Pinpoint the cell where the given text exists, returning its [x, y] midpoint coordinate. 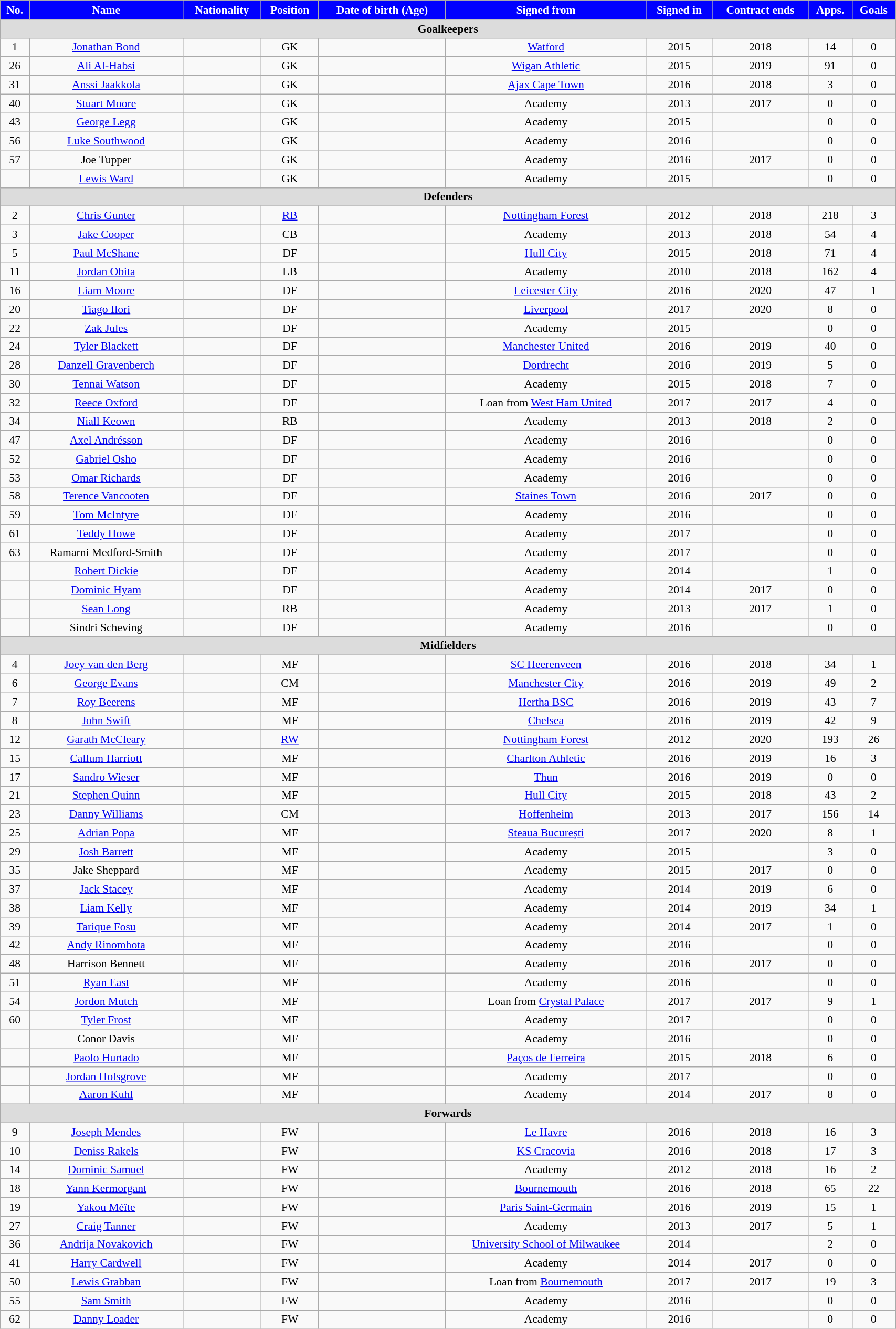
Dominic Samuel [106, 1170]
Contract ends [760, 10]
12 [15, 740]
Gabriel Osho [106, 459]
Date of birth (Age) [382, 10]
Loan from Crystal Palace [546, 1001]
Reece Oxford [106, 403]
John Swift [106, 721]
29 [15, 852]
Omar Richards [106, 478]
Aaron Kuhl [106, 1095]
KS Cracovia [546, 1151]
LB [290, 272]
Goals [873, 10]
38 [15, 908]
Charlton Athletic [546, 758]
Lewis Ward [106, 179]
Loan from West Ham United [546, 403]
Harrison Bennett [106, 964]
57 [15, 160]
Ajax Cape Town [546, 85]
Nationality [222, 10]
Terence Vancooten [106, 496]
Ali Al-Habsi [106, 66]
Yakou Méïte [106, 1207]
Dordrecht [546, 365]
Position [290, 10]
Axel Andrésson [106, 441]
Sandro Wieser [106, 777]
11 [15, 272]
162 [830, 272]
Dominic Hyam [106, 590]
59 [15, 515]
53 [15, 478]
55 [15, 1301]
37 [15, 890]
50 [15, 1282]
58 [15, 496]
Danny Loader [106, 1320]
Joseph Mendes [106, 1133]
Goalkeepers [448, 29]
18 [15, 1189]
Andrija Novakovich [106, 1244]
20 [15, 309]
62 [15, 1320]
Midfielders [448, 646]
Staines Town [546, 496]
51 [15, 983]
Danny Williams [106, 814]
Forwards [448, 1114]
Sam Smith [106, 1301]
56 [15, 141]
Manchester United [546, 347]
Le Havre [546, 1133]
Jonathan Bond [106, 47]
156 [830, 814]
48 [15, 964]
Name [106, 10]
Steaua București [546, 833]
Anssi Jaakkola [106, 85]
49 [830, 684]
Leicester City [546, 291]
Stephen Quinn [106, 796]
60 [15, 1020]
Liverpool [546, 309]
Callum Harriott [106, 758]
Hoffenheim [546, 814]
218 [830, 216]
Danzell Gravenberch [106, 365]
31 [15, 85]
Tennai Watson [106, 384]
Sean Long [106, 609]
Tyler Frost [106, 1020]
Tyler Blackett [106, 347]
10 [15, 1151]
52 [15, 459]
Harry Cardwell [106, 1263]
Deniss Rakels [106, 1151]
Niall Keown [106, 422]
Tarique Fosu [106, 927]
RW [290, 740]
Luke Southwood [106, 141]
Jake Cooper [106, 235]
Hertha BSC [546, 702]
65 [830, 1189]
Sindri Scheving [106, 627]
32 [15, 403]
Liam Kelly [106, 908]
Chris Gunter [106, 216]
36 [15, 1244]
21 [15, 796]
Adrian Popa [106, 833]
Tiago Ilori [106, 309]
Signed from [546, 10]
Paris Saint-Germain [546, 1207]
Jordan Holsgrove [106, 1076]
193 [830, 740]
23 [15, 814]
2010 [679, 272]
Thun [546, 777]
27 [15, 1226]
Manchester City [546, 684]
Roy Beerens [106, 702]
Yann Kermorgant [106, 1189]
24 [15, 347]
Paolo Hurtado [106, 1058]
Andy Rinomhota [106, 945]
Jordon Mutch [106, 1001]
35 [15, 871]
Bournemouth [546, 1189]
Joe Tupper [106, 160]
George Evans [106, 684]
Lewis Grabban [106, 1282]
Ramarni Medford-Smith [106, 552]
Apps. [830, 10]
Robert Dickie [106, 571]
Ryan East [106, 983]
25 [15, 833]
63 [15, 552]
39 [15, 927]
Tom McIntyre [106, 515]
Joey van den Berg [106, 665]
Craig Tanner [106, 1226]
Liam Moore [106, 291]
University School of Milwaukee [546, 1244]
Jake Sheppard [106, 871]
91 [830, 66]
Wigan Athletic [546, 66]
Watford [546, 47]
George Legg [106, 122]
SC Heerenveen [546, 665]
Jordan Obita [106, 272]
Teddy Howe [106, 534]
61 [15, 534]
Chelsea [546, 721]
71 [830, 253]
Signed in [679, 10]
Loan from Bournemouth [546, 1282]
Josh Barrett [106, 852]
41 [15, 1263]
Stuart Moore [106, 103]
Garath McCleary [106, 740]
28 [15, 365]
Paços de Ferreira [546, 1058]
Paul McShane [106, 253]
No. [15, 10]
Zak Jules [106, 328]
Jack Stacey [106, 890]
Conor Davis [106, 1039]
Defenders [448, 197]
30 [15, 384]
CB [290, 235]
